For the text-containing cell, return its midpoint in (x, y) coordinate format. 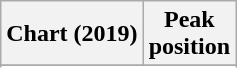
Chart (2019) (72, 34)
Peak position (189, 34)
